Return [X, Y] of the center of cell containing provided text 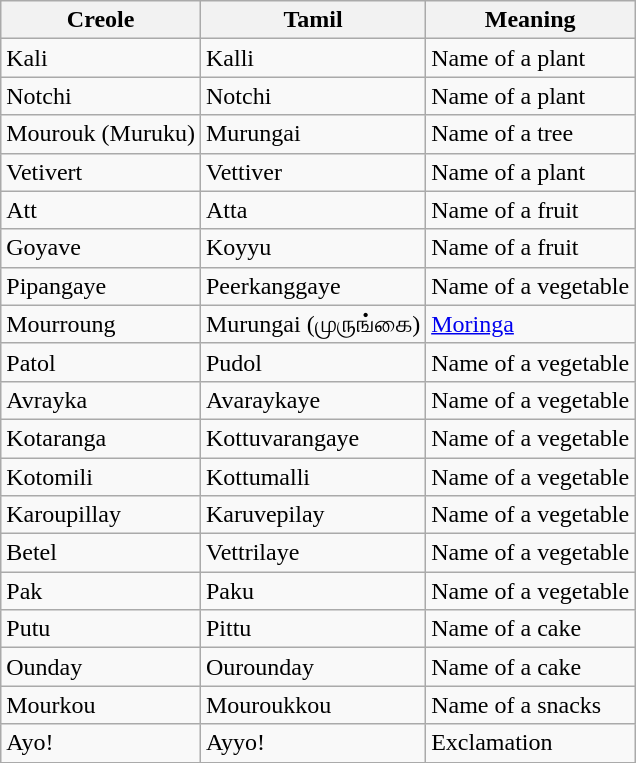
Kalli [312, 58]
Meaning [530, 20]
Creole [101, 20]
Patol [101, 362]
Exclamation [530, 743]
Name of a tree [530, 134]
Atta [312, 210]
Kotaranga [101, 438]
Ounday [101, 667]
Goyave [101, 248]
Mourouk (Muruku) [101, 134]
Pudol [312, 362]
Pittu [312, 629]
Ourounday [312, 667]
Avrayka [101, 400]
Betel [101, 553]
Mourroung [101, 324]
Vettiver [312, 172]
Vetivert [101, 172]
Att [101, 210]
Karoupillay [101, 515]
Kali [101, 58]
Pipangaye [101, 286]
Ayyo! [312, 743]
Mourkou [101, 705]
Kotomili [101, 477]
Putu [101, 629]
Ayo! [101, 743]
Paku [312, 591]
Peerkanggaye [312, 286]
Vettrilaye [312, 553]
Moringa [530, 324]
Kottumalli [312, 477]
Avaraykaye [312, 400]
Mouroukkou [312, 705]
Name of a snacks [530, 705]
Tamil [312, 20]
Pak [101, 591]
Karuvepilay [312, 515]
Murungai (முருங்கை) [312, 324]
Murungai [312, 134]
Koyyu [312, 248]
Kottuvarangaye [312, 438]
